Return the [x, y] coordinate for the center point of the cell that contains the specified text.  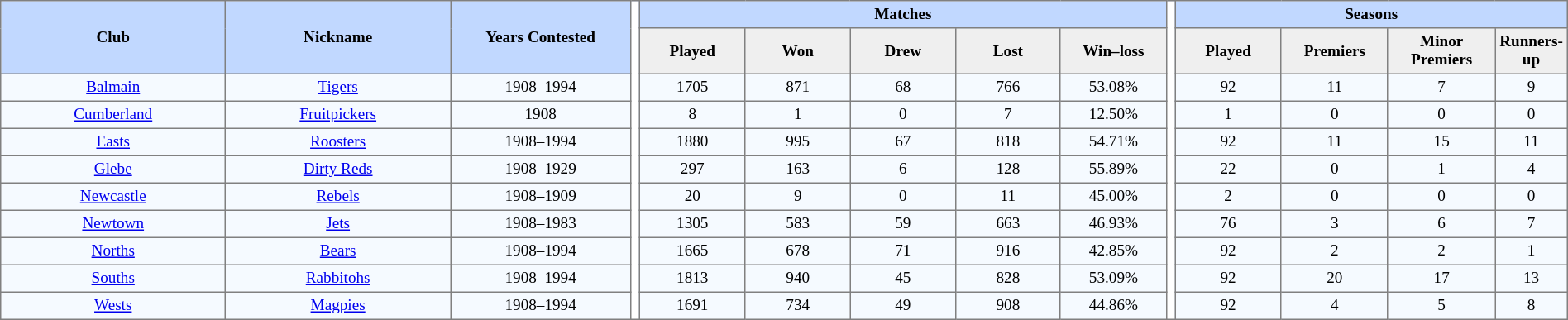
818 [1007, 142]
1908–1909 [541, 197]
71 [903, 251]
Dirty Reds [338, 169]
1665 [692, 251]
Matches [903, 15]
Glebe [113, 169]
128 [1007, 169]
766 [1007, 88]
734 [797, 306]
15 [1441, 142]
828 [1007, 278]
67 [903, 142]
1880 [692, 142]
12.50% [1113, 114]
Drew [903, 51]
Rabbitohs [338, 278]
54.71% [1113, 142]
871 [797, 88]
Win–loss [1113, 51]
53.08% [1113, 88]
Magpies [338, 306]
76 [1228, 223]
49 [903, 306]
663 [1007, 223]
Roosters [338, 142]
22 [1228, 169]
13 [1532, 278]
583 [797, 223]
1908–1983 [541, 223]
1305 [692, 223]
17 [1441, 278]
45.00% [1113, 197]
Newcastle [113, 197]
Nickname [338, 37]
Balmain [113, 88]
44.86% [1113, 306]
59 [903, 223]
53.09% [1113, 278]
Minor Premiers [1441, 51]
916 [1007, 251]
55.89% [1113, 169]
Runners-up [1532, 51]
1813 [692, 278]
297 [692, 169]
Newtown [113, 223]
908 [1007, 306]
42.85% [1113, 251]
995 [797, 142]
1908–1929 [541, 169]
68 [903, 88]
Won [797, 51]
Club [113, 37]
Seasons [1371, 15]
Wests [113, 306]
Easts [113, 142]
1705 [692, 88]
Cumberland [113, 114]
Norths [113, 251]
Bears [338, 251]
46.93% [1113, 223]
Souths [113, 278]
940 [797, 278]
678 [797, 251]
Fruitpickers [338, 114]
3 [1335, 223]
Lost [1007, 51]
Years Contested [541, 37]
Premiers [1335, 51]
163 [797, 169]
Rebels [338, 197]
5 [1441, 306]
Jets [338, 223]
1908 [541, 114]
1691 [692, 306]
45 [903, 278]
Tigers [338, 88]
